Determine the [x, y] coordinate at the center of the cell enclosing the given text.  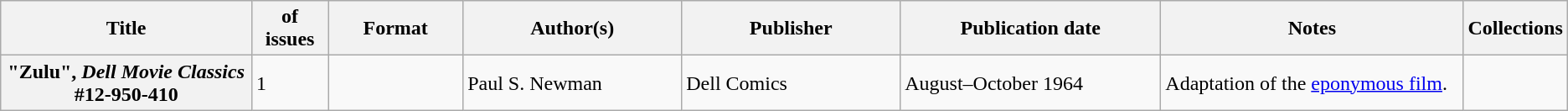
Format [395, 29]
Adaptation of the eponymous film. [1312, 82]
Notes [1312, 29]
Author(s) [573, 29]
Title [126, 29]
Paul S. Newman [573, 82]
1 [290, 82]
Collections [1515, 29]
August–October 1964 [1030, 82]
Publication date [1030, 29]
"Zulu", Dell Movie Classics #12-950-410 [126, 82]
Publisher [791, 29]
of issues [290, 29]
Dell Comics [791, 82]
